Determine the [x, y] coordinate at the center of the cell enclosing the given text.  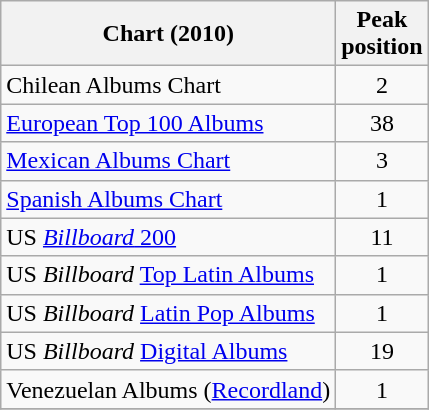
38 [382, 123]
Chilean Albums Chart [168, 85]
US Billboard 200 [168, 237]
Spanish Albums Chart [168, 199]
3 [382, 161]
Venezuelan Albums (Recordland) [168, 389]
Peakposition [382, 34]
Mexican Albums Chart [168, 161]
2 [382, 85]
US Billboard Top Latin Albums [168, 275]
European Top 100 Albums [168, 123]
11 [382, 237]
Chart (2010) [168, 34]
US Billboard Latin Pop Albums [168, 313]
US Billboard Digital Albums [168, 351]
19 [382, 351]
